Provide the [x, y] coordinate of the cell's center where the given text is located.  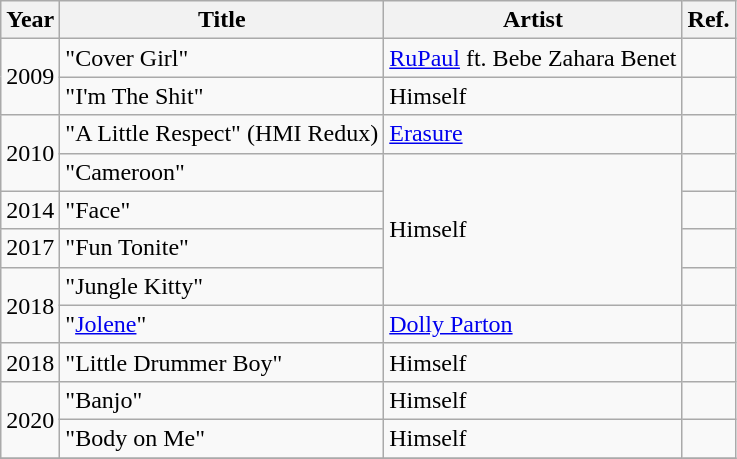
2009 [30, 77]
"Face" [222, 210]
"Little Drummer Boy" [222, 362]
"Jungle Kitty" [222, 286]
Ref. [708, 20]
"A Little Respect" (HMI Redux) [222, 134]
2020 [30, 419]
"Fun Tonite" [222, 248]
RuPaul ft. Bebe Zahara Benet [533, 58]
"Cameroon" [222, 172]
Erasure [533, 134]
2017 [30, 248]
Dolly Parton [533, 324]
Title [222, 20]
"Banjo" [222, 400]
"I'm The Shit" [222, 96]
2010 [30, 153]
2014 [30, 210]
"Cover Girl" [222, 58]
"Jolene" [222, 324]
Year [30, 20]
Artist [533, 20]
"Body on Me" [222, 438]
